From the cell containing the given text, extract its center point as (x, y) coordinate. 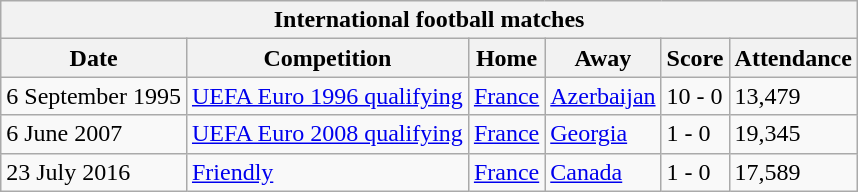
Competition (327, 58)
UEFA Euro 1996 qualifying (327, 96)
6 June 2007 (94, 134)
Date (94, 58)
Georgia (603, 134)
Away (603, 58)
UEFA Euro 2008 qualifying (327, 134)
13,479 (793, 96)
Friendly (327, 172)
19,345 (793, 134)
23 July 2016 (94, 172)
17,589 (793, 172)
10 - 0 (695, 96)
6 September 1995 (94, 96)
Score (695, 58)
Attendance (793, 58)
Home (506, 58)
Canada (603, 172)
Azerbaijan (603, 96)
International football matches (430, 20)
